Provide the [X, Y] coordinate of the cell's center where the given text is located.  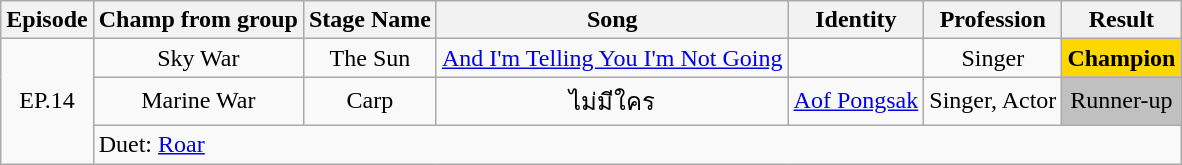
And I'm Telling You I'm Not Going [612, 58]
Duet: Roar [637, 144]
Identity [856, 20]
Champion [1122, 58]
Episode [47, 20]
Champ from group [198, 20]
Runner-up [1122, 102]
Aof Pongsak [856, 102]
Singer, Actor [993, 102]
EP.14 [47, 102]
Stage Name [370, 20]
Sky War [198, 58]
The Sun [370, 58]
Carp [370, 102]
Song [612, 20]
ไม่มีใคร [612, 102]
Marine War [198, 102]
Result [1122, 20]
Profession [993, 20]
Singer [993, 58]
